Return the [x, y] coordinate for the center point of the cell that contains the specified text.  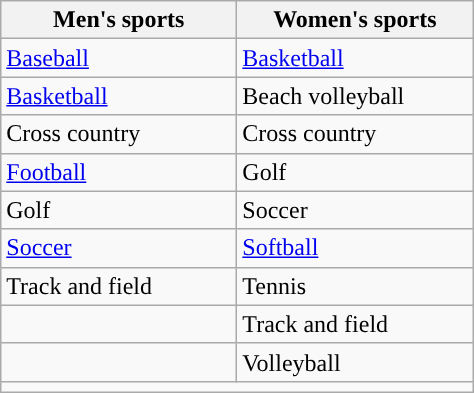
Baseball [119, 58]
Women's sports [355, 20]
Football [119, 172]
Men's sports [119, 20]
Volleyball [355, 362]
Beach volleyball [355, 96]
Tennis [355, 286]
Softball [355, 248]
